Return the (X, Y) coordinate for the center point of the cell that contains the specified text.  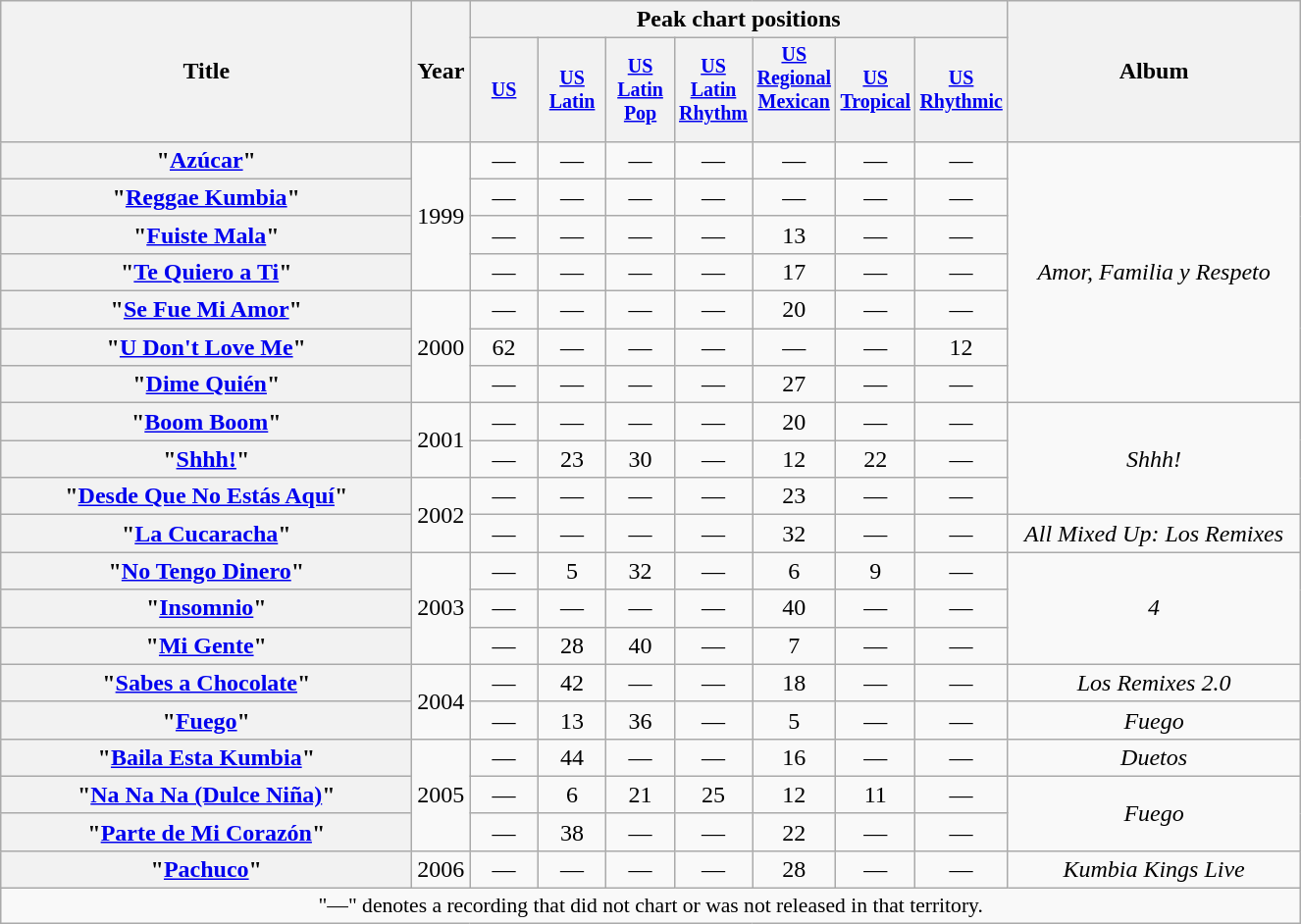
"Sabes a Chocolate" (206, 683)
"Insomnio" (206, 608)
21 (640, 795)
"Azúcar" (206, 160)
"La Cucaracha" (206, 534)
Peak chart positions (739, 20)
"Parte de Mi Corazón" (206, 832)
2004 (442, 701)
Year (442, 72)
7 (795, 645)
2001 (442, 440)
USRegionalMexican (795, 90)
US (504, 90)
"Shhh!" (206, 459)
"Dime Quién" (206, 385)
"Baila Esta Kumbia" (206, 757)
Shhh! (1154, 459)
"Se Fue Mi Amor" (206, 310)
Duetos (1154, 757)
1999 (442, 216)
2002 (442, 515)
"Te Quiero a Ti" (206, 272)
16 (795, 757)
"Pachuco" (206, 869)
"Boom Boom" (206, 422)
"U Don't Love Me" (206, 347)
62 (504, 347)
"Mi Gente" (206, 645)
25 (712, 795)
44 (571, 757)
Amor, Familia y Respeto (1154, 272)
4 (1154, 608)
"Fuego" (206, 720)
42 (571, 683)
USTropical (875, 90)
"Reggae Kumbia" (206, 197)
9 (875, 571)
"Desde Que No Estás Aquí" (206, 496)
17 (795, 272)
"Fuiste Mala" (206, 234)
Kumbia Kings Live (1154, 869)
USRhythmic (962, 90)
2000 (442, 347)
18 (795, 683)
USLatinPop (640, 90)
30 (640, 459)
USLatinRhythm (712, 90)
11 (875, 795)
36 (640, 720)
2003 (442, 608)
Title (206, 72)
2005 (442, 795)
Album (1154, 72)
USLatin (571, 90)
Los Remixes 2.0 (1154, 683)
"Na Na Na (Dulce Niña)" (206, 795)
"—" denotes a recording that did not chart or was not released in that territory. (651, 906)
38 (571, 832)
"No Tengo Dinero" (206, 571)
2006 (442, 869)
All Mixed Up: Los Remixes (1154, 534)
27 (795, 385)
